Return (X, Y) of the center of cell containing provided text 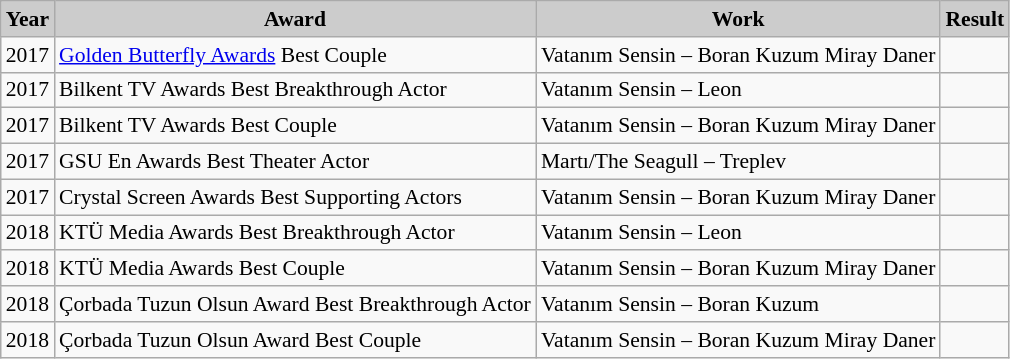
Çorbada Tuzun Olsun Award Best Couple (295, 340)
GSU En Awards Best Theater Actor (295, 162)
Bilkent TV Awards Best Breakthrough Actor (295, 90)
Martı/The Seagull – Treplev (738, 162)
Result (974, 19)
Çorbada Tuzun Olsun Award Best Breakthrough Actor (295, 304)
KTÜ Media Awards Best Breakthrough Actor (295, 233)
KTÜ Media Awards Best Couple (295, 269)
Award (295, 19)
Golden Butterfly Awards Best Couple (295, 55)
Vatanım Sensin – Boran Kuzum (738, 304)
Crystal Screen Awards Best Supporting Actors (295, 197)
Bilkent TV Awards Best Couple (295, 126)
Year (28, 19)
Work (738, 19)
